Provide the [X, Y] coordinate of the cell's center where the given text is located.  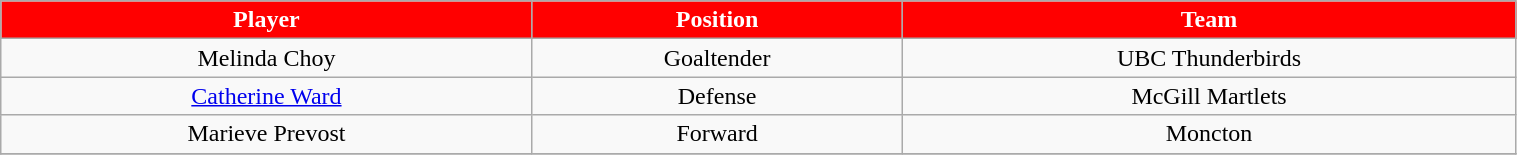
Position [717, 20]
Melinda Choy [266, 58]
Catherine Ward [266, 96]
Player [266, 20]
McGill Martlets [1209, 96]
Team [1209, 20]
UBC Thunderbirds [1209, 58]
Goaltender [717, 58]
Marieve Prevost [266, 134]
Defense [717, 96]
Forward [717, 134]
Moncton [1209, 134]
